Identify which cell holds the provided text, then report its (X, Y) central coordinate. 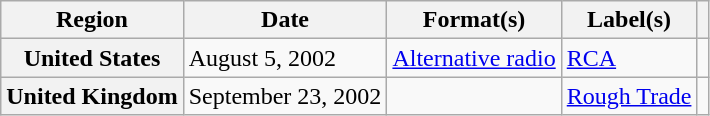
Alternative radio (474, 58)
United Kingdom (92, 96)
United States (92, 58)
Format(s) (474, 20)
Region (92, 20)
Label(s) (629, 20)
September 23, 2002 (285, 96)
RCA (629, 58)
Rough Trade (629, 96)
August 5, 2002 (285, 58)
Date (285, 20)
